Provide the (x, y) coordinate of the cell's center where the given text is located.  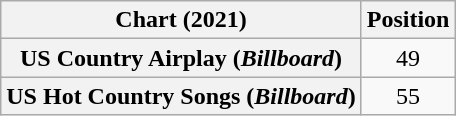
US Hot Country Songs (Billboard) (181, 96)
Position (408, 20)
49 (408, 58)
55 (408, 96)
US Country Airplay (Billboard) (181, 58)
Chart (2021) (181, 20)
